Identify which cell holds the provided text, then report its [X, Y] central coordinate. 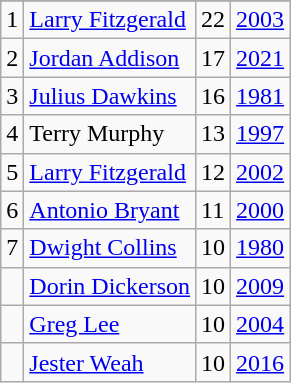
Antonio Bryant [110, 210]
2004 [260, 324]
2000 [260, 210]
2003 [260, 20]
Dwight Collins [110, 248]
Dorin Dickerson [110, 286]
5 [12, 172]
Julius Dawkins [110, 96]
1 [12, 20]
4 [12, 134]
17 [214, 58]
2002 [260, 172]
1980 [260, 248]
2021 [260, 58]
6 [12, 210]
16 [214, 96]
Terry Murphy [110, 134]
7 [12, 248]
12 [214, 172]
3 [12, 96]
13 [214, 134]
11 [214, 210]
22 [214, 20]
1981 [260, 96]
Jester Weah [110, 362]
1997 [260, 134]
Greg Lee [110, 324]
2009 [260, 286]
2016 [260, 362]
Jordan Addison [110, 58]
2 [12, 58]
